Find where the given text appears and provide that cell's center as [x, y] coordinate. 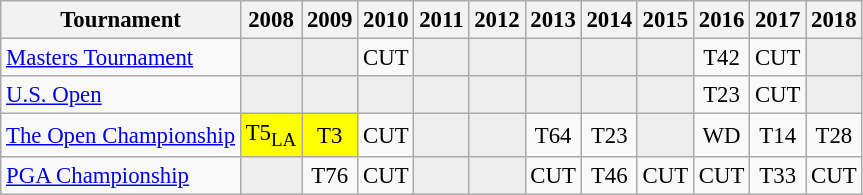
T5LA [270, 136]
T46 [609, 176]
WD [721, 136]
2010 [386, 20]
T3 [330, 136]
Tournament [121, 20]
2017 [778, 20]
Masters Tournament [121, 58]
2012 [497, 20]
2016 [721, 20]
T28 [834, 136]
PGA Championship [121, 176]
2009 [330, 20]
2015 [665, 20]
U.S. Open [121, 95]
T64 [553, 136]
2013 [553, 20]
2011 [442, 20]
2008 [270, 20]
The Open Championship [121, 136]
T14 [778, 136]
2014 [609, 20]
T76 [330, 176]
2018 [834, 20]
T42 [721, 58]
T33 [778, 176]
